Return [x, y] of the center of cell containing provided text 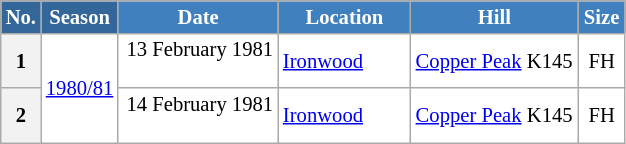
1 [21, 60]
Location [344, 16]
Size [602, 16]
13 February 1981 [198, 60]
Date [198, 16]
Season [80, 16]
2 [21, 116]
14 February 1981 [198, 116]
Hill [494, 16]
1980/81 [80, 88]
No. [21, 16]
